Return [X, Y] of the center of cell containing provided text 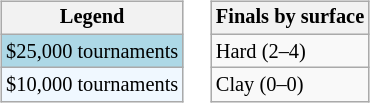
Clay (0–0) [290, 85]
Legend [92, 18]
$25,000 tournaments [92, 51]
Hard (2–4) [290, 51]
$10,000 tournaments [92, 85]
Finals by surface [290, 18]
